From the cell containing the given text, extract its center point as [X, Y] coordinate. 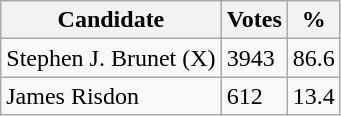
13.4 [314, 96]
% [314, 20]
Votes [254, 20]
612 [254, 96]
86.6 [314, 58]
3943 [254, 58]
Stephen J. Brunet (X) [111, 58]
James Risdon [111, 96]
Candidate [111, 20]
